For the text-containing cell, return its midpoint in [X, Y] coordinate format. 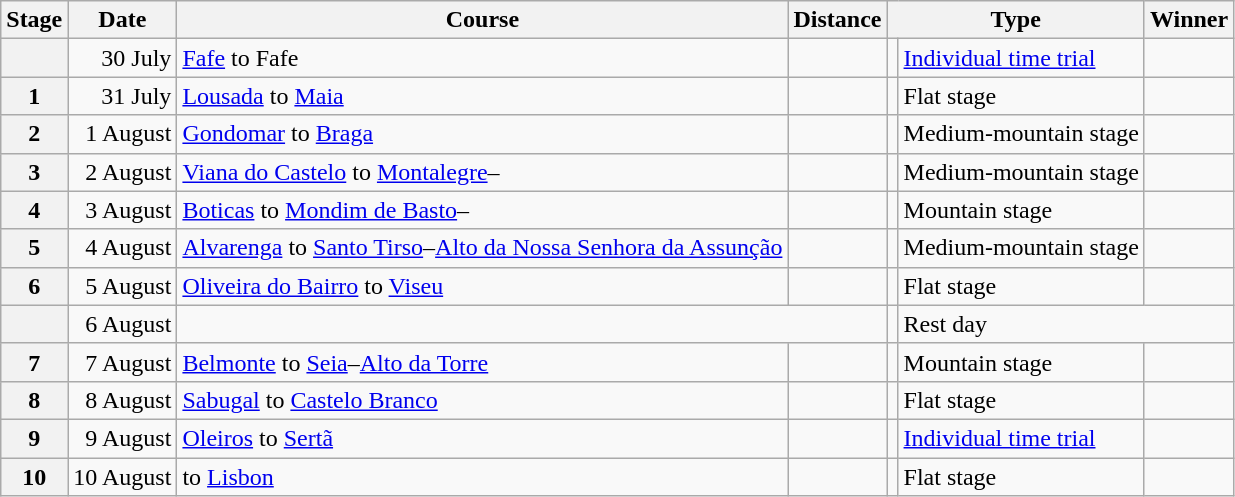
Viana do Castelo to Montalegre– [482, 172]
8 [34, 400]
6 August [122, 324]
Alvarenga to Santo Tirso–Alto da Nossa Senhora da Assunção [482, 248]
Belmonte to Seia–Alto da Torre [482, 362]
Course [482, 20]
8 August [122, 400]
10 August [122, 477]
6 [34, 286]
3 August [122, 210]
30 July [122, 58]
Winner [1188, 20]
5 [34, 248]
Fafe to Fafe [482, 58]
1 [34, 96]
Oliveira do Bairro to Viseu [482, 286]
Type [1016, 20]
4 [34, 210]
Date [122, 20]
10 [34, 477]
7 August [122, 362]
9 [34, 438]
Oleiros to Sertã [482, 438]
31 July [122, 96]
Lousada to Maia [482, 96]
2 August [122, 172]
Boticas to Mondim de Basto– [482, 210]
Sabugal to Castelo Branco [482, 400]
Gondomar to Braga [482, 134]
9 August [122, 438]
Stage [34, 20]
1 August [122, 134]
4 August [122, 248]
2 [34, 134]
5 August [122, 286]
7 [34, 362]
to Lisbon [482, 477]
Rest day [1066, 324]
3 [34, 172]
Distance [838, 20]
